Search for the cell housing the specified text and yield its (x, y) center coordinate. 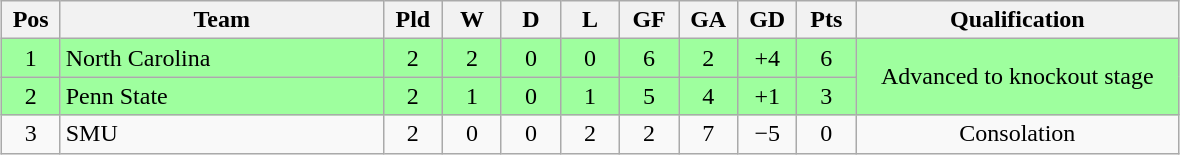
W (472, 20)
Consolation (1018, 134)
7 (708, 134)
North Carolina (222, 58)
+1 (768, 96)
Pts (826, 20)
SMU (222, 134)
Qualification (1018, 20)
−5 (768, 134)
4 (708, 96)
GA (708, 20)
Penn State (222, 96)
Team (222, 20)
5 (650, 96)
Pld (412, 20)
D (530, 20)
GF (650, 20)
Pos (30, 20)
Advanced to knockout stage (1018, 77)
GD (768, 20)
L (590, 20)
+4 (768, 58)
